From the cell containing the given text, extract its center point as (X, Y) coordinate. 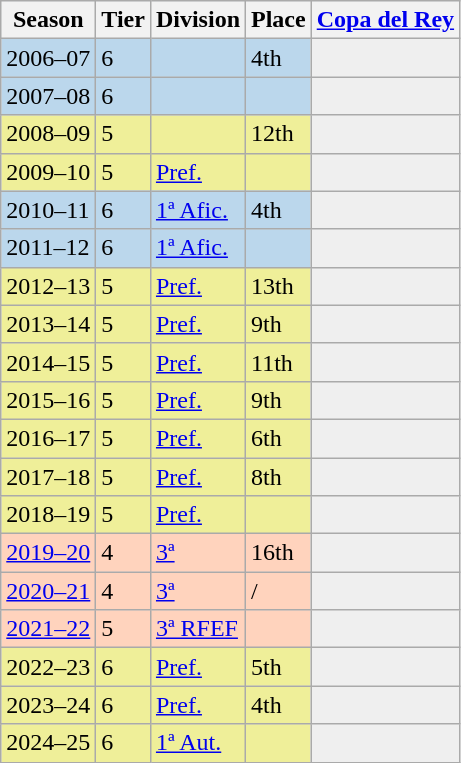
1ª Aut. (198, 743)
2011–12 (48, 248)
2022–23 (48, 667)
2020–21 (48, 591)
2007–08 (48, 96)
12th (279, 134)
8th (279, 477)
2018–19 (48, 515)
2006–07 (48, 58)
2014–15 (48, 362)
2012–13 (48, 286)
2024–25 (48, 743)
3ª RFEF (198, 629)
2015–16 (48, 400)
13th (279, 286)
/ (279, 591)
16th (279, 553)
2010–11 (48, 210)
2008–09 (48, 134)
2013–14 (48, 324)
2016–17 (48, 438)
2023–24 (48, 705)
2009–10 (48, 172)
Place (279, 20)
6th (279, 438)
Copa del Rey (385, 20)
Division (198, 20)
Tier (124, 20)
2019–20 (48, 553)
5th (279, 667)
11th (279, 362)
Season (48, 20)
2021–22 (48, 629)
2017–18 (48, 477)
